Determine the (x, y) coordinate at the center of the cell enclosing the given text.  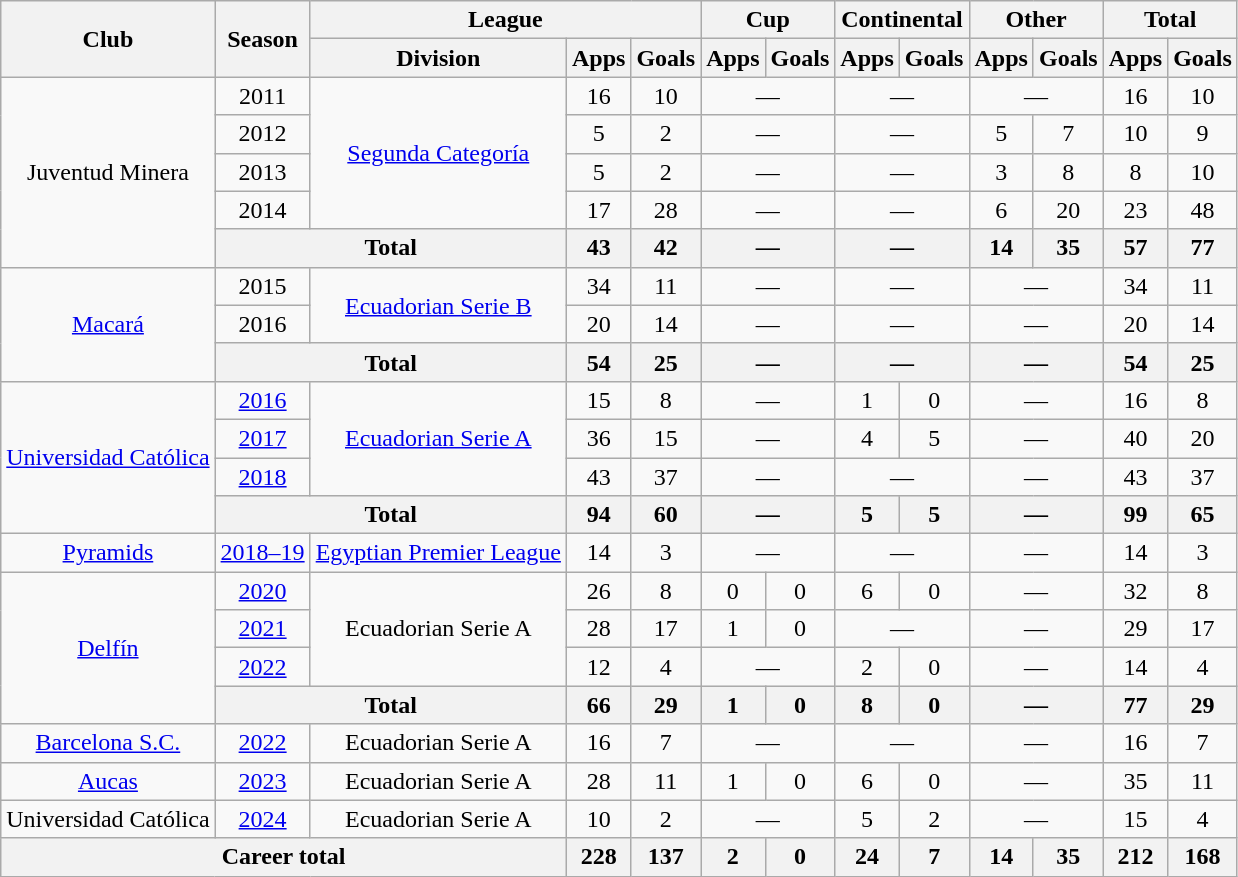
9 (1203, 134)
32 (1135, 591)
Delfín (108, 648)
2014 (262, 210)
2012 (262, 134)
65 (1203, 515)
Career total (284, 857)
Barcelona S.C. (108, 743)
94 (598, 515)
Cup (768, 20)
168 (1203, 857)
Continental (902, 20)
2015 (262, 286)
99 (1135, 515)
36 (598, 438)
2013 (262, 172)
40 (1135, 438)
42 (666, 248)
66 (598, 705)
57 (1135, 248)
Pyramids (108, 553)
23 (1135, 210)
137 (666, 857)
228 (598, 857)
Season (262, 39)
24 (867, 857)
Division (438, 58)
Juventud Minera (108, 172)
2023 (262, 781)
26 (598, 591)
2024 (262, 819)
60 (666, 515)
Macará (108, 324)
2021 (262, 629)
2011 (262, 96)
League (505, 20)
Other (1036, 20)
2018–19 (262, 553)
12 (598, 667)
2020 (262, 591)
Club (108, 39)
Egyptian Premier League (438, 553)
48 (1203, 210)
212 (1135, 857)
2017 (262, 438)
Ecuadorian Serie B (438, 305)
Segunda Categoría (438, 153)
Aucas (108, 781)
2018 (262, 477)
